Locate the cell with the specified text and output its [X, Y] center coordinate. 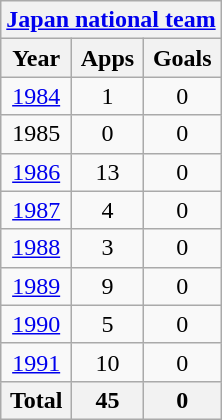
13 [108, 172]
1989 [36, 286]
9 [108, 286]
1984 [36, 96]
1990 [36, 324]
5 [108, 324]
1987 [36, 210]
3 [108, 248]
Goals [182, 58]
Year [36, 58]
1 [108, 96]
1985 [36, 134]
4 [108, 210]
Total [36, 400]
Japan national team [111, 20]
Apps [108, 58]
10 [108, 362]
1991 [36, 362]
1986 [36, 172]
1988 [36, 248]
45 [108, 400]
